Provide the [x, y] coordinate of the cell's center where the given text is located.  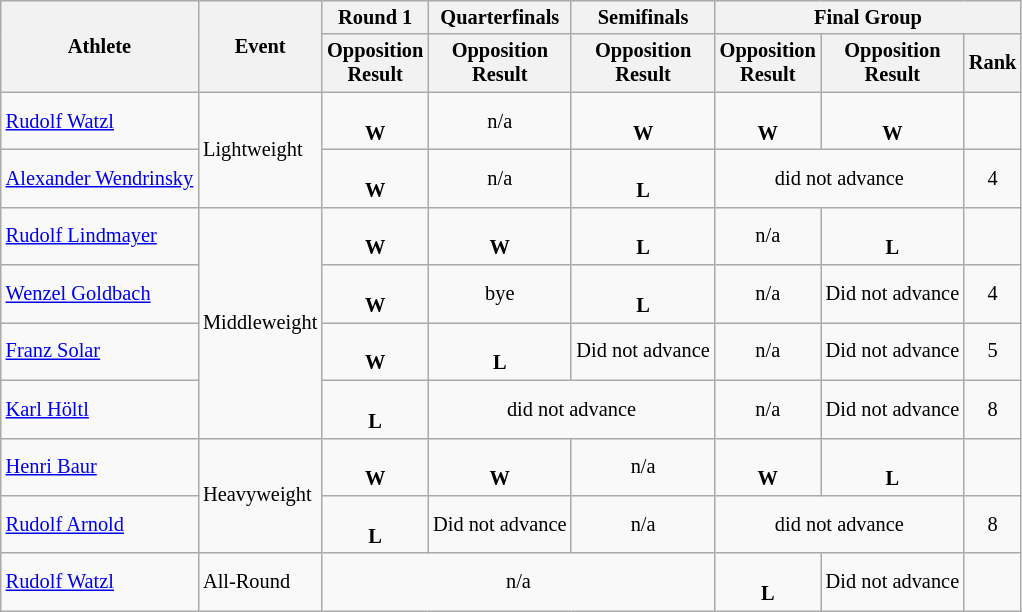
Rudolf Arnold [100, 524]
Final Group [868, 17]
Semifinals [642, 17]
Heavyweight [260, 496]
Athlete [100, 46]
Middleweight [260, 322]
5 [992, 351]
Lightweight [260, 150]
Franz Solar [100, 351]
Rudolf Lindmayer [100, 236]
Wenzel Goldbach [100, 294]
Karl Höltl [100, 409]
Henri Baur [100, 467]
bye [500, 294]
Quarterfinals [500, 17]
Alexander Wendrinsky [100, 178]
Event [260, 46]
All-Round [260, 582]
Rank [992, 63]
Round 1 [375, 17]
